Return (x, y) of the center of cell containing provided text 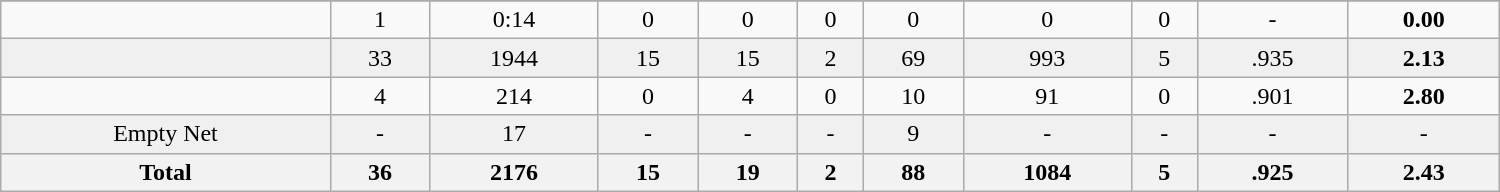
88 (913, 172)
0.00 (1424, 20)
36 (380, 172)
1944 (514, 58)
.925 (1272, 172)
2.80 (1424, 96)
Empty Net (166, 134)
69 (913, 58)
10 (913, 96)
9 (913, 134)
17 (514, 134)
Total (166, 172)
33 (380, 58)
993 (1047, 58)
0:14 (514, 20)
2176 (514, 172)
1084 (1047, 172)
19 (748, 172)
1 (380, 20)
91 (1047, 96)
.901 (1272, 96)
2.43 (1424, 172)
.935 (1272, 58)
214 (514, 96)
2.13 (1424, 58)
